Output the [X, Y] coordinate of the center of the cell containing the given text.  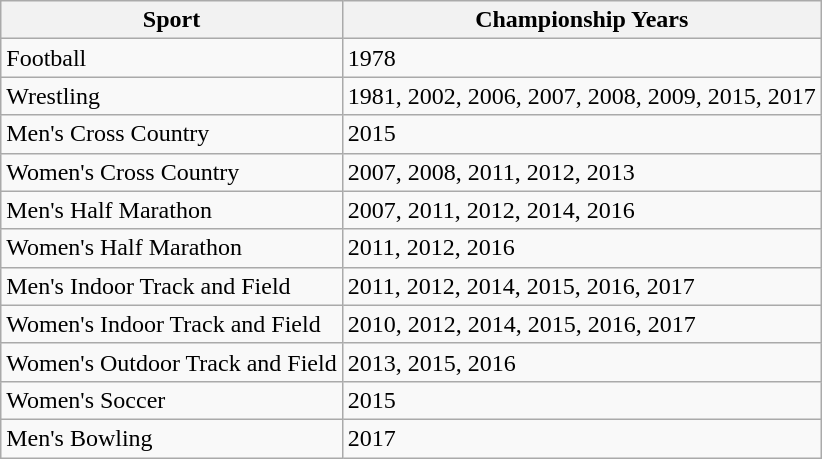
Wrestling [172, 96]
1981, 2002, 2006, 2007, 2008, 2009, 2015, 2017 [582, 96]
2011, 2012, 2014, 2015, 2016, 2017 [582, 286]
Men's Half Marathon [172, 210]
2013, 2015, 2016 [582, 362]
Women's Outdoor Track and Field [172, 362]
Men's Bowling [172, 438]
1978 [582, 58]
Women's Half Marathon [172, 248]
Men's Indoor Track and Field [172, 286]
Women's Indoor Track and Field [172, 324]
2017 [582, 438]
Women's Soccer [172, 400]
Women's Cross Country [172, 172]
2010, 2012, 2014, 2015, 2016, 2017 [582, 324]
Men's Cross Country [172, 134]
Football [172, 58]
Sport [172, 20]
Championship Years [582, 20]
2007, 2008, 2011, 2012, 2013 [582, 172]
2007, 2011, 2012, 2014, 2016 [582, 210]
2011, 2012, 2016 [582, 248]
